Determine the [X, Y] coordinate at the center of the cell enclosing the given text.  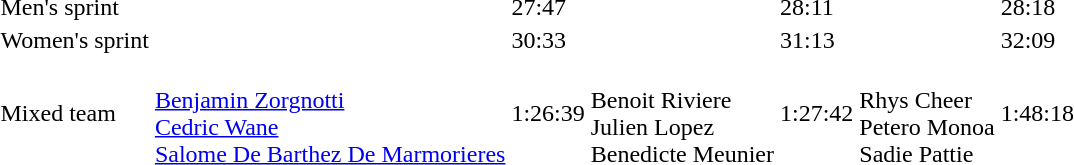
30:33 [548, 40]
31:13 [817, 40]
